Identify which cell holds the provided text, then report its (X, Y) central coordinate. 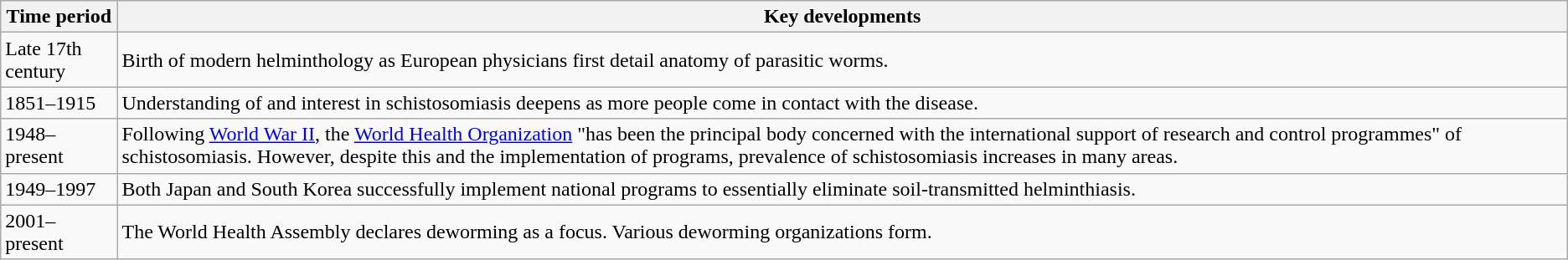
Key developments (843, 17)
2001–present (59, 232)
1949–1997 (59, 189)
1948–present (59, 145)
Understanding of and interest in schistosomiasis deepens as more people come in contact with the disease. (843, 103)
Both Japan and South Korea successfully implement national programs to essentially eliminate soil-transmitted helminthiasis. (843, 189)
Time period (59, 17)
Late 17th century (59, 60)
The World Health Assembly declares deworming as a focus. Various deworming organizations form. (843, 232)
Birth of modern helminthology as European physicians first detail anatomy of parasitic worms. (843, 60)
1851–1915 (59, 103)
